Determine the (X, Y) coordinate at the center of the cell enclosing the given text.  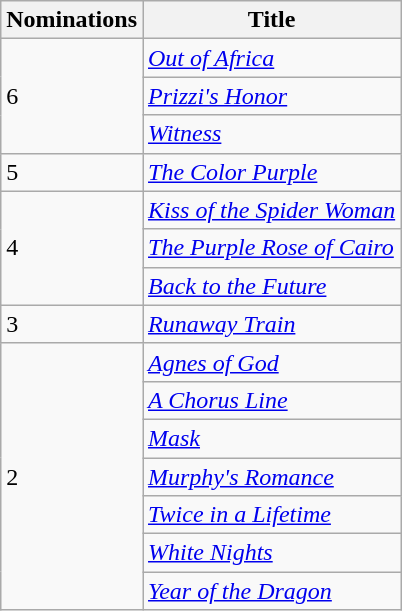
Witness (271, 134)
Kiss of the Spider Woman (271, 210)
Runaway Train (271, 324)
Title (271, 20)
2 (72, 476)
4 (72, 248)
Prizzi's Honor (271, 96)
White Nights (271, 553)
Twice in a Lifetime (271, 515)
Nominations (72, 20)
Murphy's Romance (271, 477)
Mask (271, 438)
The Purple Rose of Cairo (271, 248)
5 (72, 172)
Back to the Future (271, 286)
A Chorus Line (271, 400)
Out of Africa (271, 58)
6 (72, 96)
Year of the Dragon (271, 591)
The Color Purple (271, 172)
3 (72, 324)
Agnes of God (271, 362)
